Locate the cell with the specified text and output its (x, y) center coordinate. 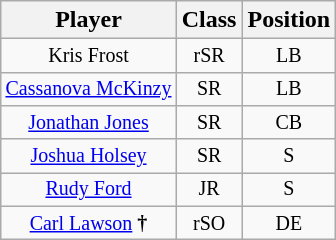
CB (289, 122)
rSR (209, 56)
Position (289, 20)
Joshua Holsey (89, 156)
Carl Lawson † (89, 222)
Rudy Ford (89, 190)
Jonathan Jones (89, 122)
DE (289, 222)
rSO (209, 222)
JR (209, 190)
Player (89, 20)
Class (209, 20)
Kris Frost (89, 56)
Cassanova McKinzy (89, 88)
